From the cell containing the given text, extract its center point as (X, Y) coordinate. 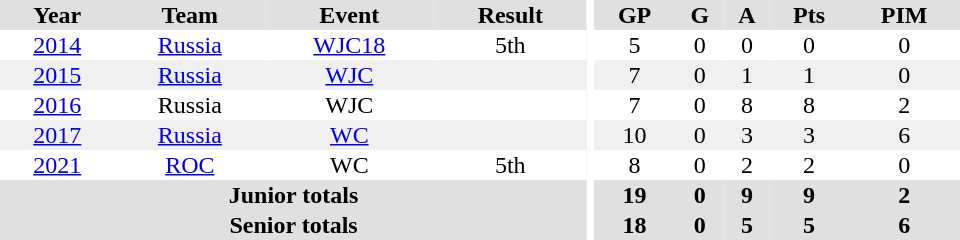
G (700, 15)
ROC (190, 165)
Junior totals (294, 195)
A (747, 15)
2016 (58, 105)
WJC18 (349, 45)
2015 (58, 75)
PIM (904, 15)
10 (635, 135)
Team (190, 15)
18 (635, 225)
Result (511, 15)
Senior totals (294, 225)
2021 (58, 165)
Pts (810, 15)
19 (635, 195)
Event (349, 15)
2014 (58, 45)
Year (58, 15)
2017 (58, 135)
GP (635, 15)
